Capture the cell that displays the provided text and extract its (x, y) central coordinate. 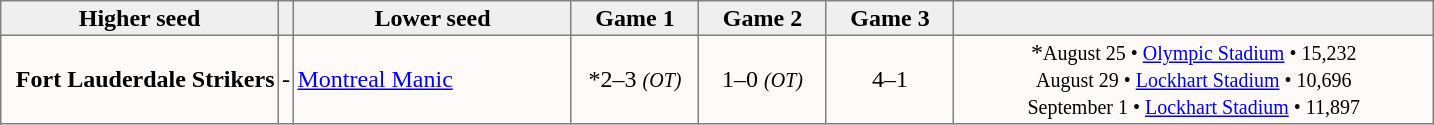
Lower seed (433, 18)
- (286, 79)
Montreal Manic (433, 79)
Higher seed (140, 18)
1–0 (OT) (763, 79)
Game 2 (763, 18)
*2–3 (OT) (635, 79)
Game 3 (890, 18)
*August 25 • Olympic Stadium • 15,232August 29 • Lockhart Stadium • 10,696September 1 • Lockhart Stadium • 11,897 (1194, 79)
Fort Lauderdale Strikers (140, 79)
4–1 (890, 79)
Game 1 (635, 18)
